Scan for the cell matching the given text and deliver its [x, y] coordinate at center. 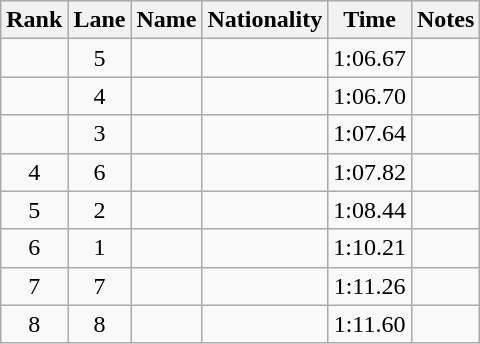
1:08.44 [370, 210]
1:10.21 [370, 248]
Name [166, 20]
1 [100, 248]
Time [370, 20]
1:07.82 [370, 172]
Lane [100, 20]
1:06.70 [370, 96]
1:07.64 [370, 134]
1:11.60 [370, 324]
1:11.26 [370, 286]
Notes [445, 20]
Nationality [265, 20]
3 [100, 134]
2 [100, 210]
1:06.67 [370, 58]
Rank [34, 20]
